Scan for the cell matching the given text and deliver its [x, y] coordinate at center. 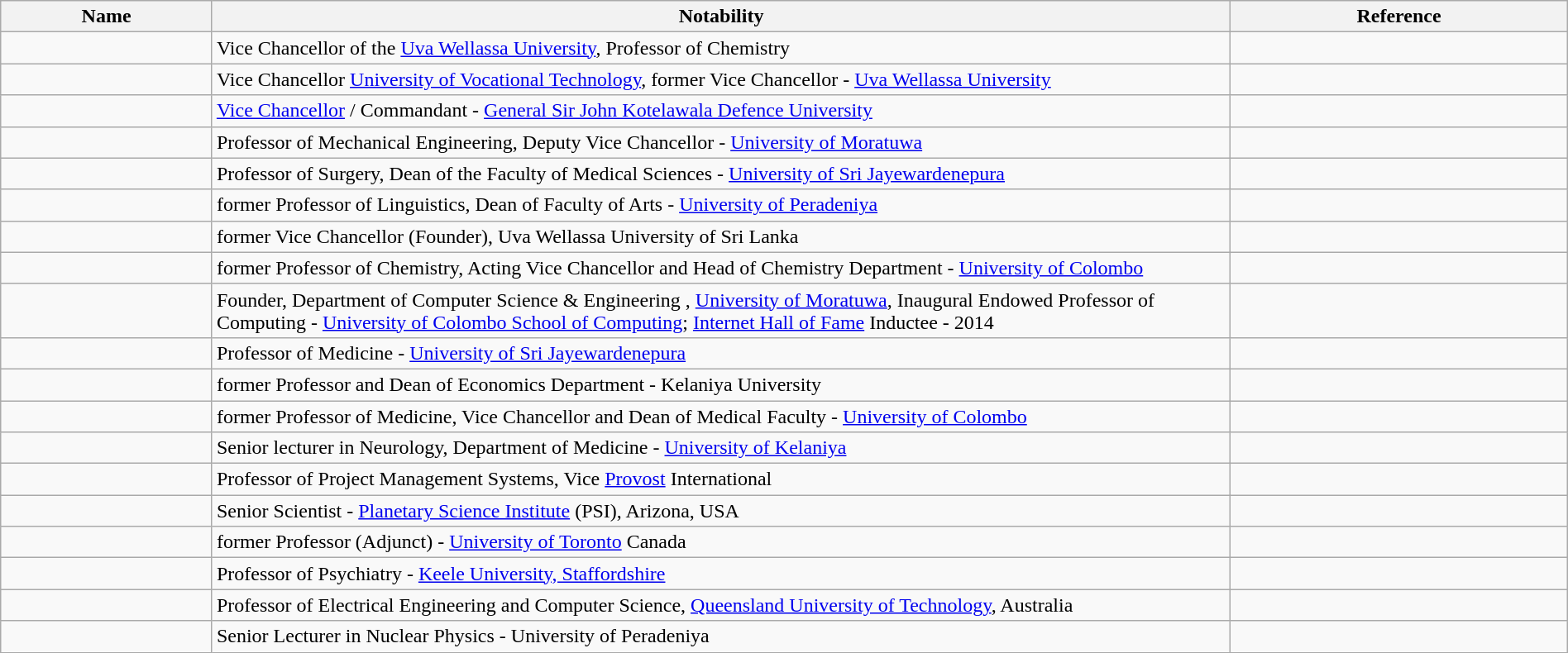
former Professor of Linguistics, Dean of Faculty of Arts - University of Peradeniya [721, 205]
Professor of Surgery, Dean of the Faculty of Medical Sciences - University of Sri Jayewardenepura [721, 174]
Professor of Medicine - University of Sri Jayewardenepura [721, 353]
Senior lecturer in Neurology, Department of Medicine - University of Kelaniya [721, 448]
Professor of Electrical Engineering and Computer Science, Queensland University of Technology, Australia [721, 605]
Professor of Psychiatry - Keele University, Staffordshire [721, 574]
Senior Scientist - Planetary Science Institute (PSI), Arizona, USA [721, 511]
Reference [1399, 17]
Senior Lecturer in Nuclear Physics - University of Peradeniya [721, 636]
Professor of Mechanical Engineering, Deputy Vice Chancellor - University of Moratuwa [721, 142]
former Professor (Adjunct) - University of Toronto Canada [721, 542]
Professor of Project Management Systems, Vice Provost International [721, 479]
Vice Chancellor University of Vocational Technology, former Vice Chancellor - Uva Wellassa University [721, 79]
Notability [721, 17]
former Professor of Medicine, Vice Chancellor and Dean of Medical Faculty - University of Colombo [721, 416]
former Vice Chancellor (Founder), Uva Wellassa University of Sri Lanka [721, 236]
former Professor of Chemistry, Acting Vice Chancellor and Head of Chemistry Department - University of Colombo [721, 268]
Vice Chancellor / Commandant - General Sir John Kotelawala Defence University [721, 111]
Vice Chancellor of the Uva Wellassa University, Professor of Chemistry [721, 48]
former Professor and Dean of Economics Department - Kelaniya University [721, 384]
Name [107, 17]
